Extract the [X, Y] coordinate from the center of the cell holding the provided text.  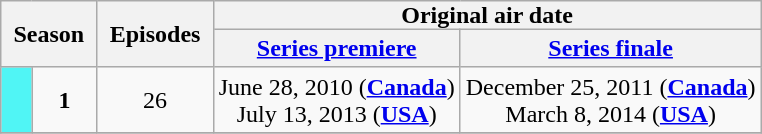
Season [49, 34]
Original air date [487, 15]
1 [64, 100]
June 28, 2010 (Canada)July 13, 2013 (USA) [336, 100]
Series premiere [336, 48]
December 25, 2011 (Canada)March 8, 2014 (USA) [610, 100]
Episodes [155, 34]
Series finale [610, 48]
26 [155, 100]
